Identify which cell holds the provided text, then report its (X, Y) central coordinate. 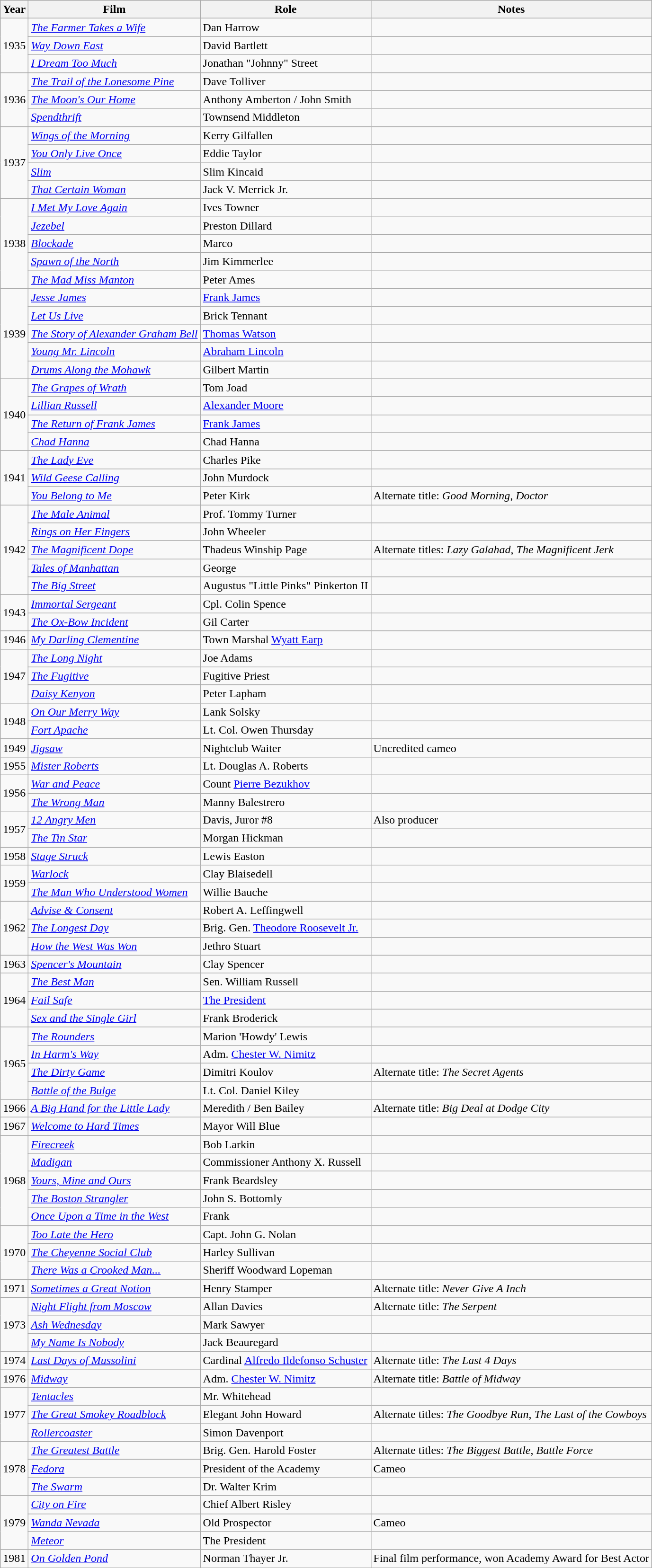
Frank Broderick (286, 1018)
Townsend Middleton (286, 117)
Davis, Juror #8 (286, 820)
David Bartlett (286, 45)
Marco (286, 244)
Brig. Gen. Theodore Roosevelt Jr. (286, 928)
Tentacles (115, 1397)
Augustus "Little Pinks" Pinkerton II (286, 586)
Drums Along the Mohawk (115, 370)
Alternate titles: The Goodbye Run, The Last of the Cowboys (511, 1415)
John Murdock (286, 478)
Too Late the Hero (115, 1234)
Wild Geese Calling (115, 478)
City on Fire (115, 1505)
Tales of Manhattan (115, 568)
Cpl. Colin Spence (286, 604)
Dave Tolliver (286, 81)
Dimitri Koulov (286, 1072)
1942 (14, 549)
Daisy Kenyon (115, 694)
Frank (286, 1216)
Immortal Sergeant (115, 604)
The Best Man (115, 982)
Slim Kincaid (286, 171)
1962 (14, 928)
Rollercoaster (115, 1433)
1957 (14, 829)
1978 (14, 1469)
Preston Dillard (286, 226)
Year (14, 9)
Jack Beauregard (286, 1342)
The Mad Miss Manton (115, 280)
Peter Ames (286, 280)
Let Us Live (115, 316)
Jethro Stuart (286, 946)
Welcome to Hard Times (115, 1126)
Fugitive Priest (286, 676)
1974 (14, 1360)
Lillian Russell (115, 406)
Town Marshal Wyatt Earp (286, 640)
1940 (14, 415)
1976 (14, 1379)
Jezebel (115, 226)
Mark Sawyer (286, 1324)
Alternate title: Battle of Midway (511, 1379)
1939 (14, 334)
The Fugitive (115, 676)
Role (286, 9)
The Rounders (115, 1036)
1964 (14, 1000)
1968 (14, 1180)
Dr. Walter Krim (286, 1487)
Clay Spencer (286, 964)
John S. Bottomly (286, 1198)
The Wrong Man (115, 802)
My Name Is Nobody (115, 1342)
1946 (14, 640)
The Story of Alexander Graham Bell (115, 334)
Yours, Mine and Ours (115, 1180)
1941 (14, 478)
Mister Roberts (115, 766)
Jonathan "Johnny" Street (286, 63)
The Swarm (115, 1487)
I Dream Too Much (115, 63)
The Boston Strangler (115, 1198)
Night Flight from Moscow (115, 1306)
Fort Apache (115, 730)
Harley Sullivan (286, 1252)
The Return of Frank James (115, 424)
1967 (14, 1126)
There Was a Crooked Man... (115, 1270)
My Darling Clementine (115, 640)
Jigsaw (115, 748)
Sometimes a Great Notion (115, 1288)
Robert A. Leffingwell (286, 910)
1935 (14, 45)
Blockade (115, 244)
Lt. Douglas A. Roberts (286, 766)
Prof. Tommy Turner (286, 514)
Jesse James (115, 298)
A Big Hand for the Little Lady (115, 1108)
Notes (511, 9)
1971 (14, 1288)
1977 (14, 1415)
The Ox-Bow Incident (115, 622)
Thadeus Winship Page (286, 550)
Nightclub Waiter (286, 748)
Dan Harrow (286, 27)
Spendthrift (115, 117)
1979 (14, 1523)
Chief Albert Risley (286, 1505)
Jim Kimmerlee (286, 262)
The Long Night (115, 658)
George (286, 568)
Simon Davenport (286, 1433)
The Male Animal (115, 514)
John Wheeler (286, 532)
Jack V. Merrick Jr. (286, 189)
1955 (14, 766)
1981 (14, 1559)
Alternate titles: The Biggest Battle, Battle Force (511, 1451)
The Grapes of Wrath (115, 388)
Madigan (115, 1162)
Gil Carter (286, 622)
1973 (14, 1324)
Gilbert Martin (286, 370)
Frank Beardsley (286, 1180)
Lt. Col. Owen Thursday (286, 730)
The Trail of the Lonesome Pine (115, 81)
The Big Street (115, 586)
1949 (14, 748)
1938 (14, 243)
Mr. Whitehead (286, 1397)
The Dirty Game (115, 1072)
Rings on Her Fingers (115, 532)
Ash Wednesday (115, 1324)
Joe Adams (286, 658)
Mayor Will Blue (286, 1126)
Bob Larkin (286, 1144)
Alternate title: Good Morning, Doctor (511, 496)
The Cheyenne Social Club (115, 1252)
Slim (115, 171)
Commissioner Anthony X. Russell (286, 1162)
Fail Safe (115, 1000)
In Harm's Way (115, 1054)
Way Down East (115, 45)
Norman Thayer Jr. (286, 1559)
Sen. William Russell (286, 982)
Film (115, 9)
Peter Lapham (286, 694)
War and Peace (115, 784)
1947 (14, 676)
Stage Struck (115, 856)
The Longest Day (115, 928)
Alternate title: The Serpent (511, 1306)
On Golden Pond (115, 1559)
Brig. Gen. Harold Foster (286, 1451)
Henry Stamper (286, 1288)
Elegant John Howard (286, 1415)
Allan Davies (286, 1306)
On Our Merry Way (115, 712)
Wanda Nevada (115, 1523)
The Great Smokey Roadblock (115, 1415)
The Tin Star (115, 838)
Eddie Taylor (286, 153)
Clay Blaisedell (286, 874)
Final film performance, won Academy Award for Best Actor (511, 1559)
Kerry Gilfallen (286, 135)
Firecreek (115, 1144)
Alternate titles: Lazy Galahad, The Magnificent Jerk (511, 550)
Alternate title: Big Deal at Dodge City (511, 1108)
Alexander Moore (286, 406)
Alternate title: The Secret Agents (511, 1072)
Marion 'Howdy' Lewis (286, 1036)
Charles Pike (286, 460)
Uncredited cameo (511, 748)
Tom Joad (286, 388)
Warlock (115, 874)
1963 (14, 964)
Alternate title: The Last 4 Days (511, 1360)
1958 (14, 856)
1956 (14, 793)
Also producer (511, 820)
Morgan Hickman (286, 838)
The Lady Eve (115, 460)
Abraham Lincoln (286, 352)
Advise & Consent (115, 910)
You Belong to Me (115, 496)
Manny Balestrero (286, 802)
1948 (14, 721)
Wings of the Morning (115, 135)
Sheriff Woodward Lopeman (286, 1270)
Young Mr. Lincoln (115, 352)
Count Pierre Bezukhov (286, 784)
How the West Was Won (115, 946)
1966 (14, 1108)
Anthony Amberton / John Smith (286, 99)
Spawn of the North (115, 262)
Capt. John G. Nolan (286, 1234)
Ives Towner (286, 207)
You Only Live Once (115, 153)
Meteor (115, 1541)
Battle of the Bulge (115, 1090)
Brick Tennant (286, 316)
1936 (14, 99)
Sex and the Single Girl (115, 1018)
Thomas Watson (286, 334)
Alternate title: Never Give A Inch (511, 1288)
Lank Solsky (286, 712)
Meredith / Ben Bailey (286, 1108)
12 Angry Men (115, 820)
1943 (14, 613)
Spencer's Mountain (115, 964)
The Farmer Takes a Wife (115, 27)
I Met My Love Again (115, 207)
The Greatest Battle (115, 1451)
Lt. Col. Daniel Kiley (286, 1090)
1970 (14, 1252)
Old Prospector (286, 1523)
1959 (14, 883)
Once Upon a Time in the West (115, 1216)
1965 (14, 1063)
Midway (115, 1379)
That Certain Woman (115, 189)
Willie Bauche (286, 892)
The Moon's Our Home (115, 99)
Last Days of Mussolini (115, 1360)
Fedora (115, 1469)
1937 (14, 162)
The Magnificent Dope (115, 550)
Lewis Easton (286, 856)
The Man Who Understood Women (115, 892)
President of the Academy (286, 1469)
Peter Kirk (286, 496)
Cardinal Alfredo Ildefonso Schuster (286, 1360)
